Output the (X, Y) coordinate of the center of the cell containing the given text.  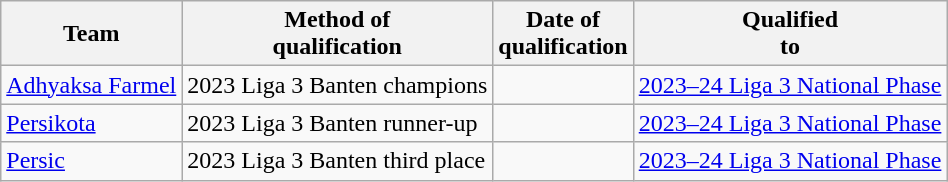
2023 Liga 3 Banten champions (338, 85)
Date of qualification (563, 34)
Qualified to (790, 34)
Team (92, 34)
Adhyaksa Farmel (92, 85)
2023 Liga 3 Banten runner-up (338, 123)
Persic (92, 161)
2023 Liga 3 Banten third place (338, 161)
Persikota (92, 123)
Method of qualification (338, 34)
